Find where the given text appears and provide that cell's center as [x, y] coordinate. 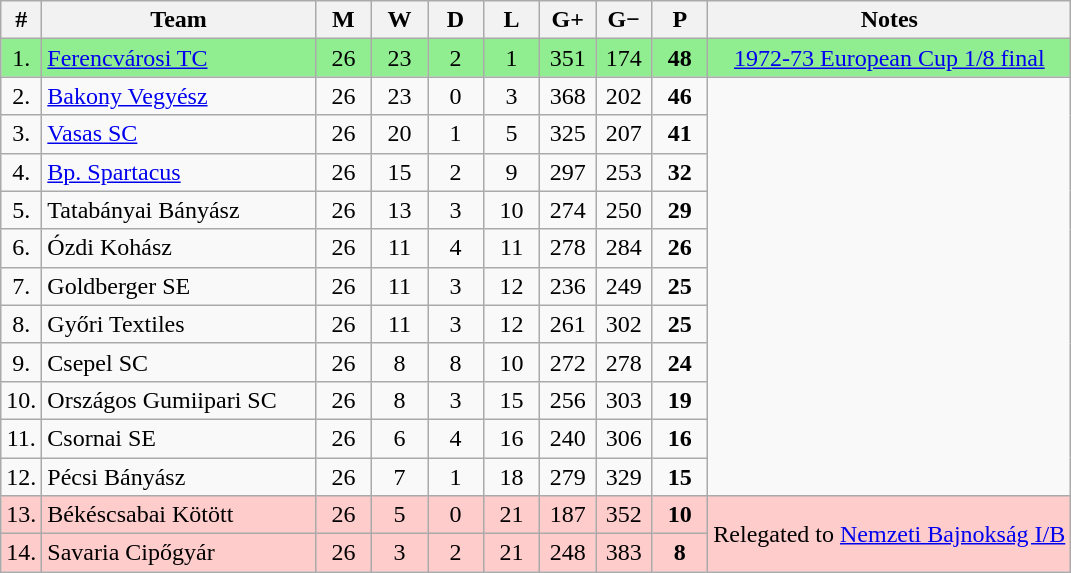
# [22, 20]
Savaria Cipőgyár [179, 553]
249 [624, 286]
24 [680, 362]
8. [22, 324]
G+ [568, 20]
D [456, 20]
48 [680, 58]
272 [568, 362]
256 [568, 400]
Ózdi Kohász [179, 248]
Győri Textiles [179, 324]
Ferencvárosi TC [179, 58]
6 [399, 438]
368 [568, 96]
306 [624, 438]
29 [680, 210]
Bakony Vegyész [179, 96]
329 [624, 477]
236 [568, 286]
7 [399, 477]
9 [512, 172]
46 [680, 96]
1972-73 European Cup 1/8 final [890, 58]
297 [568, 172]
4. [22, 172]
1. [22, 58]
P [680, 20]
248 [568, 553]
Goldberger SE [179, 286]
W [399, 20]
325 [568, 134]
11. [22, 438]
Csepel SC [179, 362]
10. [22, 400]
9. [22, 362]
Team [179, 20]
Vasas SC [179, 134]
20 [399, 134]
13 [399, 210]
M [343, 20]
19 [680, 400]
Békéscsabai Kötött [179, 515]
352 [624, 515]
383 [624, 553]
Tatabányai Bányász [179, 210]
174 [624, 58]
284 [624, 248]
302 [624, 324]
250 [624, 210]
202 [624, 96]
207 [624, 134]
187 [568, 515]
Relegated to Nemzeti Bajnokság I/B [890, 534]
13. [22, 515]
Csornai SE [179, 438]
L [512, 20]
7. [22, 286]
14. [22, 553]
32 [680, 172]
5. [22, 210]
12. [22, 477]
279 [568, 477]
240 [568, 438]
Pécsi Bányász [179, 477]
Notes [890, 20]
Országos Gumiipari SC [179, 400]
G− [624, 20]
253 [624, 172]
2. [22, 96]
3. [22, 134]
351 [568, 58]
41 [680, 134]
274 [568, 210]
6. [22, 248]
261 [568, 324]
18 [512, 477]
303 [624, 400]
Bp. Spartacus [179, 172]
